Search for the cell housing the specified text and yield its (x, y) center coordinate. 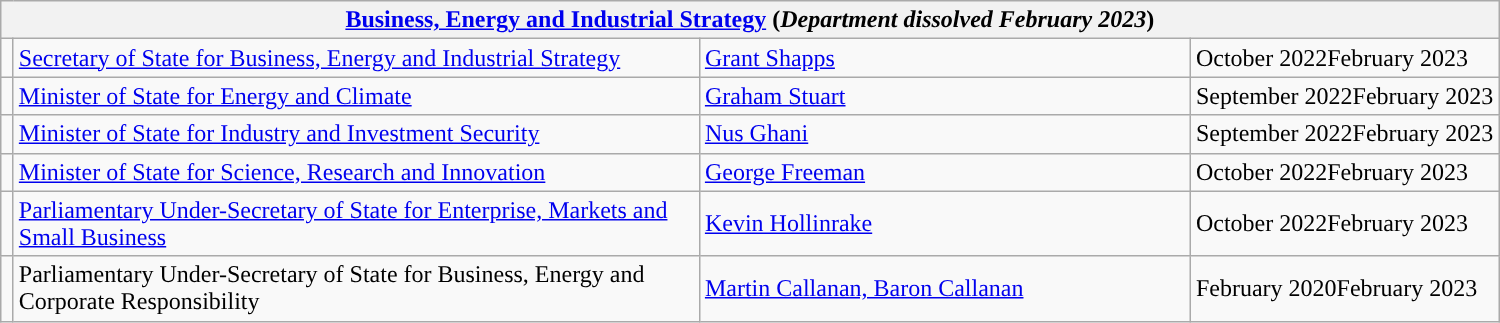
Martin Callanan, Baron Callanan (944, 288)
Minister of State for Science, Research and Innovation (356, 172)
Nus Ghani (944, 134)
Grant Shapps (944, 58)
February 2020February 2023 (1344, 288)
Parliamentary Under-Secretary of State for Enterprise, Markets and Small Business (356, 224)
Minister of State for Industry and Investment Security (356, 134)
Kevin Hollinrake (944, 224)
Parliamentary Under-Secretary of State for Business, Energy and Corporate Responsibility (356, 288)
George Freeman (944, 172)
Minister of State for Energy and Climate (356, 96)
Business, Energy and Industrial Strategy (Department dissolved February 2023) (750, 20)
Secretary of State for Business, Energy and Industrial Strategy (356, 58)
Graham Stuart (944, 96)
